Find where the given text appears and provide that cell's center as (x, y) coordinate. 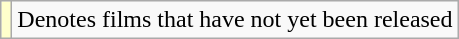
Denotes films that have not yet been released (235, 20)
